Locate the cell with the specified text and output its [X, Y] center coordinate. 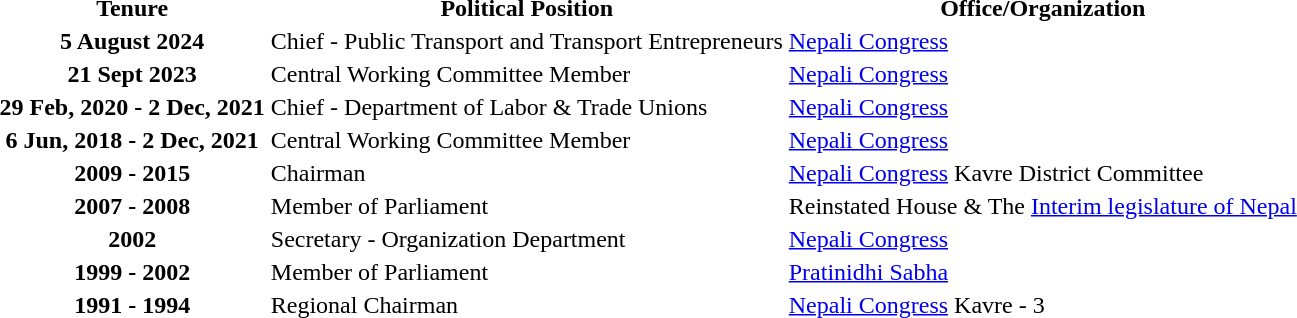
Chief - Public Transport and Transport Entrepreneurs [526, 41]
Secretary - Organization Department [526, 239]
Chief - Department of Labor & Trade Unions [526, 107]
Chairman [526, 173]
